Scan for the cell matching the given text and deliver its [X, Y] coordinate at center. 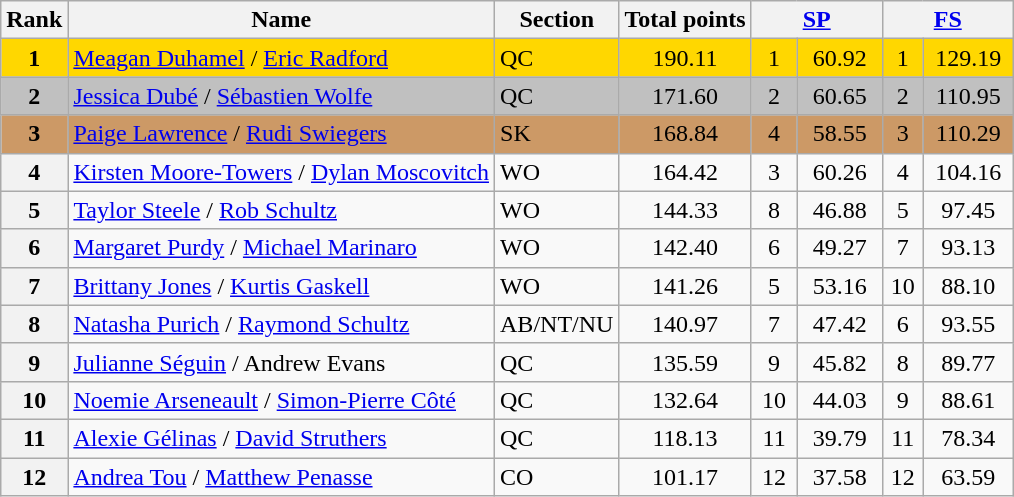
SK [557, 134]
132.64 [685, 400]
AB/NT/NU [557, 324]
88.10 [968, 286]
89.77 [968, 362]
60.92 [840, 58]
CO [557, 477]
37.58 [840, 477]
Name [282, 20]
63.59 [968, 477]
110.29 [968, 134]
88.61 [968, 400]
60.26 [840, 172]
93.13 [968, 248]
101.17 [685, 477]
78.34 [968, 438]
58.55 [840, 134]
SP [816, 20]
Brittany Jones / Kurtis Gaskell [282, 286]
47.42 [840, 324]
129.19 [968, 58]
Margaret Purdy / Michael Marinaro [282, 248]
171.60 [685, 96]
39.79 [840, 438]
190.11 [685, 58]
135.59 [685, 362]
164.42 [685, 172]
53.16 [840, 286]
93.55 [968, 324]
49.27 [840, 248]
FS [948, 20]
Taylor Steele / Rob Schultz [282, 210]
45.82 [840, 362]
44.03 [840, 400]
Meagan Duhamel / Eric Radford [282, 58]
Natasha Purich / Raymond Schultz [282, 324]
Rank [34, 20]
Andrea Tou / Matthew Penasse [282, 477]
141.26 [685, 286]
144.33 [685, 210]
Noemie Arseneault / Simon-Pierre Côté [282, 400]
140.97 [685, 324]
Jessica Dubé / Sébastien Wolfe [282, 96]
Total points [685, 20]
Paige Lawrence / Rudi Swiegers [282, 134]
Section [557, 20]
46.88 [840, 210]
142.40 [685, 248]
97.45 [968, 210]
110.95 [968, 96]
60.65 [840, 96]
Kirsten Moore-Towers / Dylan Moscovitch [282, 172]
Julianne Séguin / Andrew Evans [282, 362]
168.84 [685, 134]
Alexie Gélinas / David Struthers [282, 438]
118.13 [685, 438]
104.16 [968, 172]
